Output the [X, Y] coordinate of the center of the cell containing the given text.  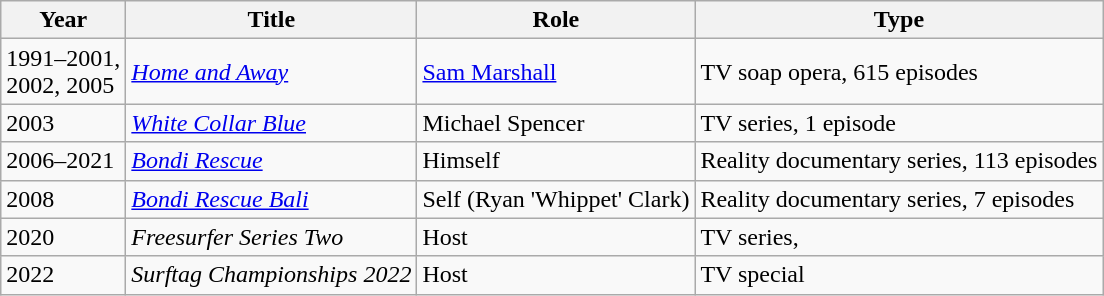
2008 [64, 199]
TV series, [899, 237]
Type [899, 20]
Surftag Championships 2022 [272, 275]
Self (Ryan 'Whippet' Clark) [556, 199]
2022 [64, 275]
TV soap opera, 615 episodes [899, 72]
TV special [899, 275]
Bondi Rescue Bali [272, 199]
Reality documentary series, 7 episodes [899, 199]
2020 [64, 237]
Home and Away [272, 72]
Title [272, 20]
Sam Marshall [556, 72]
Freesurfer Series Two [272, 237]
Himself [556, 161]
White Collar Blue [272, 123]
TV series, 1 episode [899, 123]
2006–2021 [64, 161]
1991–2001,2002, 2005 [64, 72]
Reality documentary series, 113 episodes [899, 161]
Michael Spencer [556, 123]
2003 [64, 123]
Role [556, 20]
Bondi Rescue [272, 161]
Year [64, 20]
